Detect which cell encompasses the target text, then output its [x, y] center coordinate. 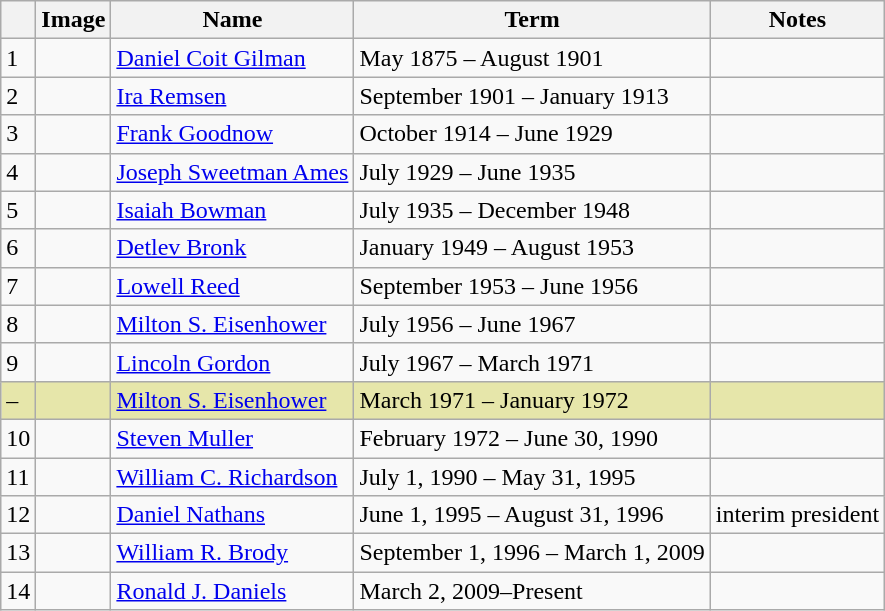
July 1929 – June 1935 [532, 172]
Isaiah Bowman [232, 210]
Lincoln Gordon [232, 362]
William C. Richardson [232, 477]
July 1, 1990 – May 31, 1995 [532, 477]
September 1901 – January 1913 [532, 96]
12 [18, 515]
3 [18, 134]
William R. Brody [232, 553]
Notes [797, 20]
Term [532, 20]
5 [18, 210]
February 1972 – June 30, 1990 [532, 438]
Joseph Sweetman Ames [232, 172]
Frank Goodnow [232, 134]
Daniel Nathans [232, 515]
Steven Muller [232, 438]
1 [18, 58]
October 1914 – June 1929 [532, 134]
9 [18, 362]
interim president [797, 515]
11 [18, 477]
September 1, 1996 – March 1, 2009 [532, 553]
July 1935 – December 1948 [532, 210]
2 [18, 96]
January 1949 – August 1953 [532, 248]
July 1956 – June 1967 [532, 324]
Daniel Coit Gilman [232, 58]
8 [18, 324]
– [18, 400]
Ronald J. Daniels [232, 591]
4 [18, 172]
7 [18, 286]
July 1967 – March 1971 [532, 362]
Image [74, 20]
10 [18, 438]
6 [18, 248]
June 1, 1995 – August 31, 1996 [532, 515]
Ira Remsen [232, 96]
14 [18, 591]
March 2, 2009–Present [532, 591]
Lowell Reed [232, 286]
May 1875 – August 1901 [532, 58]
Name [232, 20]
September 1953 – June 1956 [532, 286]
Detlev Bronk [232, 248]
13 [18, 553]
March 1971 – January 1972 [532, 400]
